For the text-containing cell, return its midpoint in [X, Y] coordinate format. 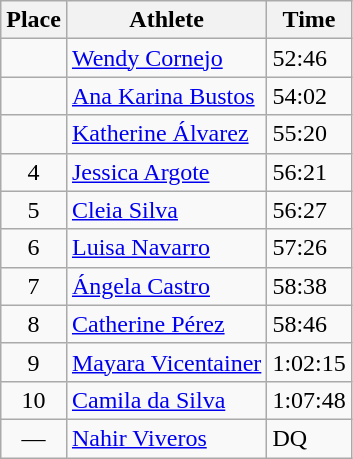
55:20 [309, 134]
Jessica Argote [166, 172]
1:02:15 [309, 362]
54:02 [309, 96]
— [34, 438]
9 [34, 362]
7 [34, 286]
1:07:48 [309, 400]
56:27 [309, 210]
Cleia Silva [166, 210]
10 [34, 400]
Wendy Cornejo [166, 58]
Camila da Silva [166, 400]
Mayara Vicentainer [166, 362]
58:38 [309, 286]
52:46 [309, 58]
Athlete [166, 20]
Place [34, 20]
6 [34, 248]
Nahir Viveros [166, 438]
4 [34, 172]
Ángela Castro [166, 286]
DQ [309, 438]
8 [34, 324]
Time [309, 20]
Katherine Álvarez [166, 134]
Ana Karina Bustos [166, 96]
Luisa Navarro [166, 248]
56:21 [309, 172]
5 [34, 210]
Catherine Pérez [166, 324]
58:46 [309, 324]
57:26 [309, 248]
